Capture the cell that displays the provided text and extract its [x, y] central coordinate. 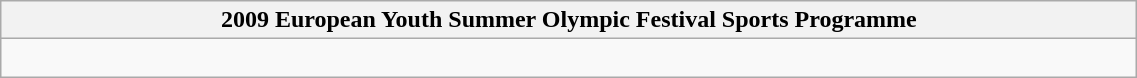
2009 European Youth Summer Olympic Festival Sports Programme [569, 20]
